For the text-containing cell, return its midpoint in [X, Y] coordinate format. 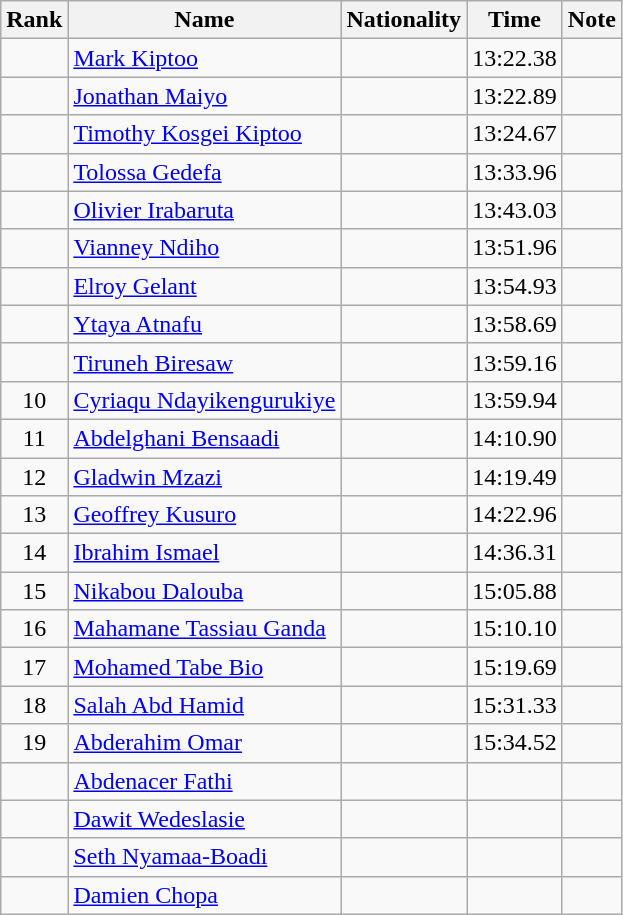
13 [34, 515]
Abdenacer Fathi [204, 781]
14:36.31 [515, 553]
Abderahim Omar [204, 743]
10 [34, 400]
Cyriaqu Ndayikengurukiye [204, 400]
16 [34, 629]
13:22.38 [515, 58]
Ibrahim Ismael [204, 553]
15:34.52 [515, 743]
14:10.90 [515, 438]
Time [515, 20]
Jonathan Maiyo [204, 96]
Timothy Kosgei Kiptoo [204, 134]
11 [34, 438]
Damien Chopa [204, 895]
15:10.10 [515, 629]
Tolossa Gedefa [204, 172]
13:59.16 [515, 362]
13:33.96 [515, 172]
15:31.33 [515, 705]
Tiruneh Biresaw [204, 362]
13:58.69 [515, 324]
Mahamane Tassiau Ganda [204, 629]
Dawit Wedeslasie [204, 819]
14 [34, 553]
Nationality [404, 20]
Nikabou Dalouba [204, 591]
15 [34, 591]
13:22.89 [515, 96]
15:05.88 [515, 591]
13:24.67 [515, 134]
Mohamed Tabe Bio [204, 667]
Ytaya Atnafu [204, 324]
Vianney Ndiho [204, 248]
13:59.94 [515, 400]
19 [34, 743]
Rank [34, 20]
14:19.49 [515, 477]
14:22.96 [515, 515]
Geoffrey Kusuro [204, 515]
17 [34, 667]
18 [34, 705]
Abdelghani Bensaadi [204, 438]
Salah Abd Hamid [204, 705]
13:54.93 [515, 286]
Note [592, 20]
Gladwin Mzazi [204, 477]
13:43.03 [515, 210]
Mark Kiptoo [204, 58]
Olivier Irabaruta [204, 210]
12 [34, 477]
Name [204, 20]
15:19.69 [515, 667]
13:51.96 [515, 248]
Elroy Gelant [204, 286]
Seth Nyamaa-Boadi [204, 857]
